Scan for the cell matching the given text and deliver its (x, y) coordinate at center. 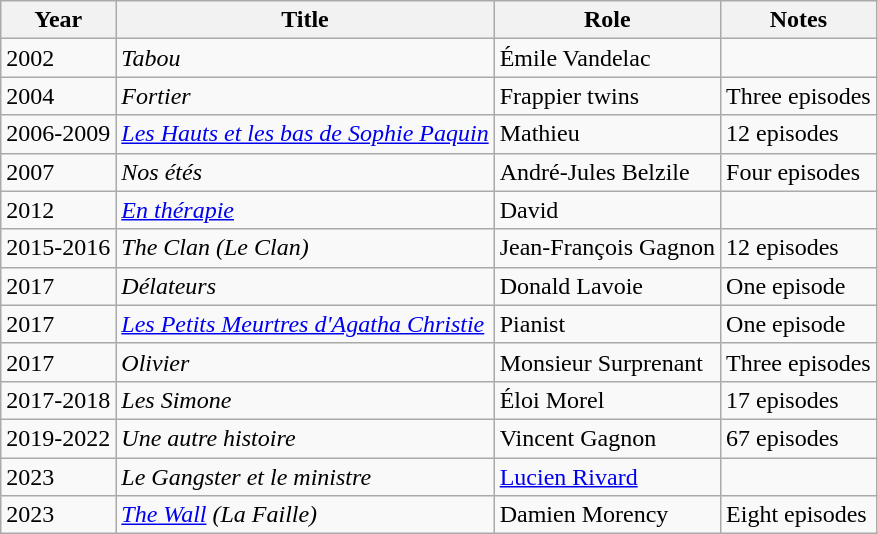
Role (607, 20)
2007 (58, 172)
2012 (58, 210)
Frappier twins (607, 96)
Lucien Rivard (607, 477)
Les Hauts et les bas de Sophie Paquin (305, 134)
2017-2018 (58, 400)
2002 (58, 58)
Title (305, 20)
Délateurs (305, 286)
Notes (799, 20)
2006-2009 (58, 134)
Éloi Morel (607, 400)
Tabou (305, 58)
Olivier (305, 362)
2019-2022 (58, 438)
Les Simone (305, 400)
Le Gangster et le ministre (305, 477)
David (607, 210)
Les Petits Meurtres d'Agatha Christie (305, 324)
En thérapie (305, 210)
2015-2016 (58, 248)
The Clan (Le Clan) (305, 248)
17 episodes (799, 400)
Une autre histoire (305, 438)
67 episodes (799, 438)
Damien Morency (607, 515)
Mathieu (607, 134)
Pianist (607, 324)
The Wall (La Faille) (305, 515)
Jean-François Gagnon (607, 248)
Four episodes (799, 172)
2004 (58, 96)
Eight episodes (799, 515)
André-Jules Belzile (607, 172)
Nos étés (305, 172)
Émile Vandelac (607, 58)
Year (58, 20)
Donald Lavoie (607, 286)
Vincent Gagnon (607, 438)
Fortier (305, 96)
Monsieur Surprenant (607, 362)
